Determine the (x, y) coordinate at the center of the cell enclosing the given text.  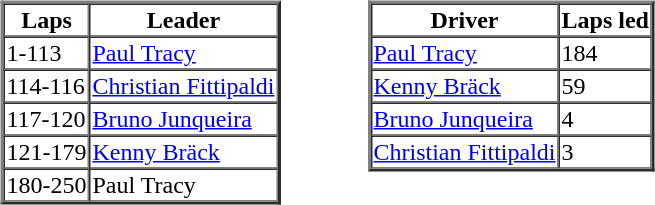
59 (606, 86)
4 (606, 118)
117-120 (47, 118)
114-116 (47, 86)
3 (606, 152)
184 (606, 52)
Laps led (606, 20)
Driver (465, 20)
180-250 (47, 184)
Leader (183, 20)
Laps (47, 20)
1-113 (47, 52)
121-179 (47, 152)
